Return (X, Y) of the center of cell containing provided text 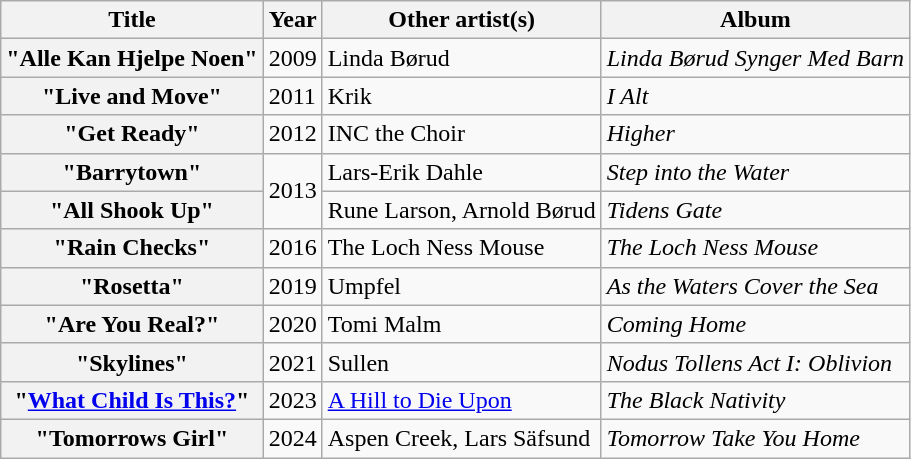
Album (755, 20)
A Hill to Die Upon (462, 400)
Lars-Erik Dahle (462, 172)
Title (132, 20)
"Are You Real?" (132, 324)
"Skylines" (132, 362)
As the Waters Cover the Sea (755, 286)
Nodus Tollens Act I: Oblivion (755, 362)
The Black Nativity (755, 400)
"Rain Checks" (132, 248)
Sullen (462, 362)
2013 (292, 191)
Umpfel (462, 286)
Higher (755, 134)
2021 (292, 362)
Rune Larson, Arnold Børud (462, 210)
2019 (292, 286)
"Live and Move" (132, 96)
"All Shook Up" (132, 210)
Linda Børud Synger Med Barn (755, 58)
I Alt (755, 96)
Step into the Water (755, 172)
"Barrytown" (132, 172)
2012 (292, 134)
Tidens Gate (755, 210)
Coming Home (755, 324)
2016 (292, 248)
Year (292, 20)
Linda Børud (462, 58)
Krik (462, 96)
2009 (292, 58)
"Tomorrows Girl" (132, 438)
2011 (292, 96)
2023 (292, 400)
2024 (292, 438)
"Get Ready" (132, 134)
Other artist(s) (462, 20)
Tomi Malm (462, 324)
2020 (292, 324)
INC the Choir (462, 134)
"What Child Is This?" (132, 400)
Aspen Creek, Lars Säfsund (462, 438)
Tomorrow Take You Home (755, 438)
"Rosetta" (132, 286)
"Alle Kan Hjelpe Noen" (132, 58)
